Scan for the cell matching the given text and deliver its [X, Y] coordinate at center. 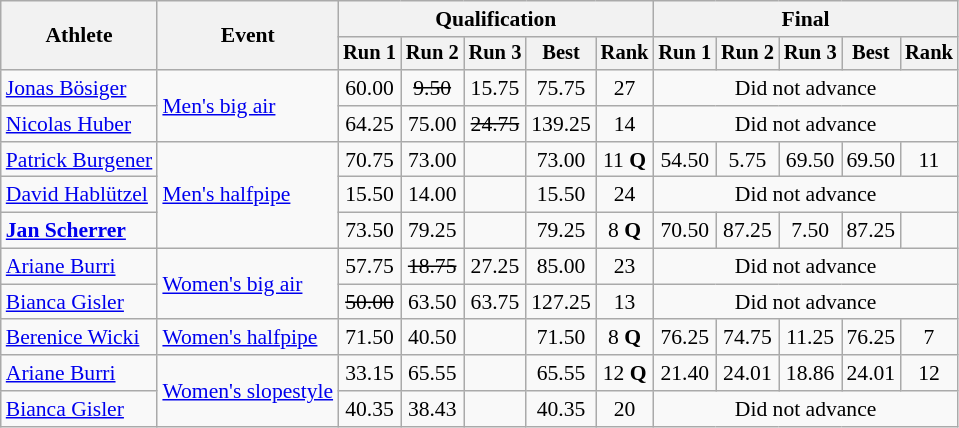
5.75 [748, 160]
63.50 [432, 302]
63.75 [496, 302]
13 [625, 302]
12 [929, 373]
Berenice Wicki [80, 338]
Women's halfpipe [248, 338]
14 [625, 124]
75.75 [560, 88]
Women's big air [248, 284]
38.43 [432, 409]
33.15 [370, 373]
7.50 [810, 231]
70.75 [370, 160]
Men's big air [248, 106]
9.50 [432, 88]
40.50 [432, 338]
24.75 [496, 124]
64.25 [370, 124]
73.50 [370, 231]
24 [625, 195]
Jan Scherrer [80, 231]
Final [805, 19]
20 [625, 409]
Jonas Bösiger [80, 88]
85.00 [560, 267]
54.50 [684, 160]
15.75 [496, 88]
Event [248, 36]
Athlete [80, 36]
14.00 [432, 195]
11.25 [810, 338]
Patrick Burgener [80, 160]
27.25 [496, 267]
18.86 [810, 373]
18.75 [432, 267]
Nicolas Huber [80, 124]
11 [929, 160]
27 [625, 88]
50.00 [370, 302]
127.25 [560, 302]
57.75 [370, 267]
74.75 [748, 338]
David Hablützel [80, 195]
Women's slopestyle [248, 390]
70.50 [684, 231]
75.00 [432, 124]
12 Q [625, 373]
60.00 [370, 88]
21.40 [684, 373]
Men's halfpipe [248, 196]
Qualification [496, 19]
11 Q [625, 160]
23 [625, 267]
7 [929, 338]
139.25 [560, 124]
